Capture the cell that displays the provided text and extract its [X, Y] central coordinate. 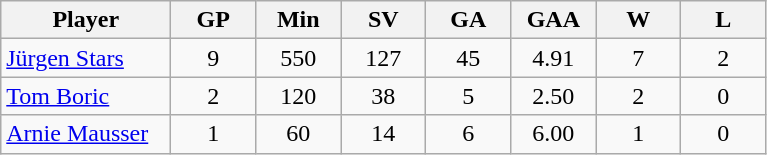
Tom Boric [86, 96]
7 [638, 58]
120 [298, 96]
W [638, 20]
2.50 [554, 96]
Min [298, 20]
550 [298, 58]
6.00 [554, 134]
14 [384, 134]
5 [468, 96]
GA [468, 20]
4.91 [554, 58]
60 [298, 134]
45 [468, 58]
38 [384, 96]
Arnie Mausser [86, 134]
Jürgen Stars [86, 58]
L [724, 20]
Player [86, 20]
SV [384, 20]
GAA [554, 20]
127 [384, 58]
9 [214, 58]
6 [468, 134]
GP [214, 20]
